Pinpoint the cell where the given text exists, returning its [X, Y] midpoint coordinate. 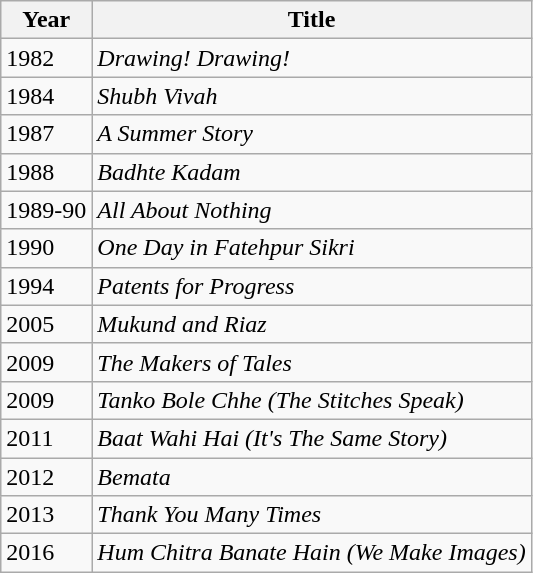
2005 [46, 324]
Drawing! Drawing! [312, 58]
1989-90 [46, 210]
Patents for Progress [312, 286]
Shubh Vivah [312, 96]
Tanko Bole Chhe (The Stitches Speak) [312, 400]
2013 [46, 515]
1982 [46, 58]
Hum Chitra Banate Hain (We Make Images) [312, 553]
Bemata [312, 477]
1987 [46, 134]
Badhte Kadam [312, 172]
Baat Wahi Hai (It's The Same Story) [312, 438]
A Summer Story [312, 134]
Title [312, 20]
Year [46, 20]
One Day in Fatehpur Sikri [312, 248]
2011 [46, 438]
The Makers of Tales [312, 362]
1988 [46, 172]
2012 [46, 477]
Thank You Many Times [312, 515]
All About Nothing [312, 210]
1990 [46, 248]
2016 [46, 553]
Mukund and Riaz [312, 324]
1984 [46, 96]
1994 [46, 286]
